For the text-containing cell, return its midpoint in [x, y] coordinate format. 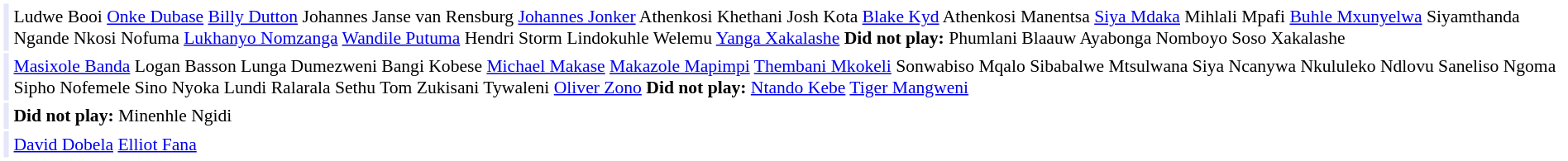
David Dobela Elliot Fana [788, 144]
Did not play: Minenhle Ngidi [788, 116]
